Locate the cell with the specified text and output its (X, Y) center coordinate. 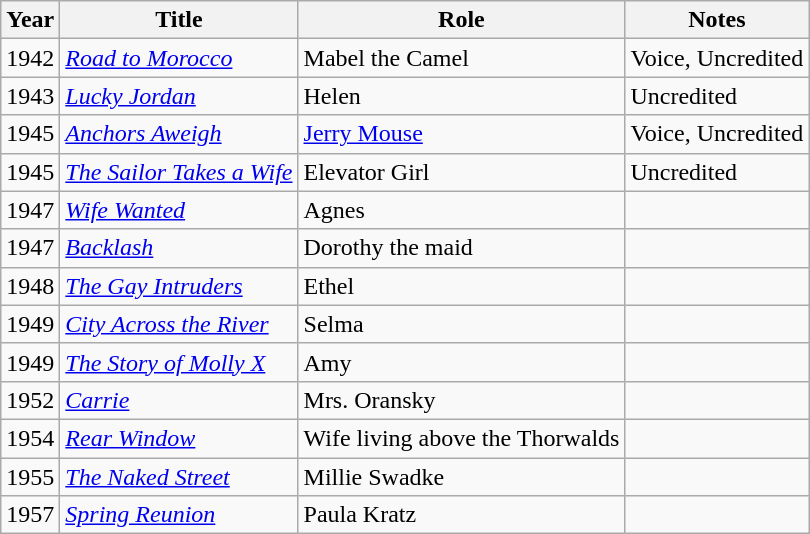
Anchors Aweigh (179, 134)
Backlash (179, 248)
Ethel (462, 286)
Spring Reunion (179, 515)
Carrie (179, 400)
1954 (30, 438)
1948 (30, 286)
1957 (30, 515)
Mabel the Camel (462, 58)
Role (462, 20)
1943 (30, 96)
The Sailor Takes a Wife (179, 172)
Notes (717, 20)
Helen (462, 96)
Mrs. Oransky (462, 400)
Year (30, 20)
1955 (30, 477)
Wife living above the Thorwalds (462, 438)
Dorothy the maid (462, 248)
City Across the River (179, 324)
Jerry Mouse (462, 134)
Lucky Jordan (179, 96)
The Story of Molly X (179, 362)
Amy (462, 362)
Paula Kratz (462, 515)
Rear Window (179, 438)
Title (179, 20)
The Naked Street (179, 477)
Agnes (462, 210)
Wife Wanted (179, 210)
The Gay Intruders (179, 286)
Millie Swadke (462, 477)
Elevator Girl (462, 172)
Road to Morocco (179, 58)
Selma (462, 324)
1942 (30, 58)
1952 (30, 400)
